Search for the cell housing the specified text and yield its [x, y] center coordinate. 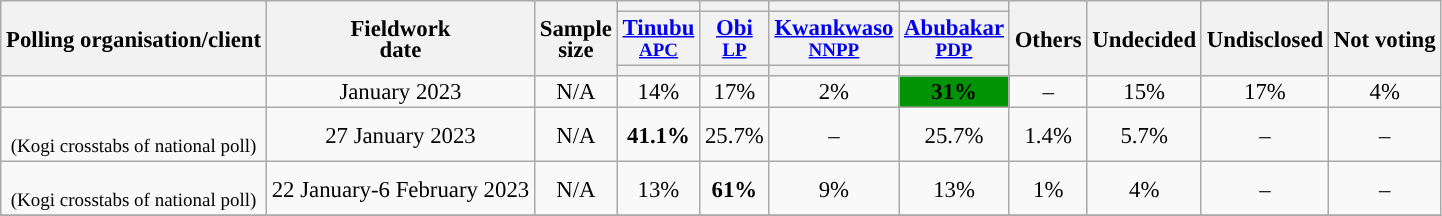
22 January-6 February 2023 [400, 189]
Undisclosed [1264, 38]
Others [1048, 38]
AbubakarPDP [954, 39]
1% [1048, 189]
KwankwasoNNPP [834, 39]
Fieldworkdate [400, 38]
Undecided [1144, 38]
14% [658, 92]
TinubuAPC [658, 39]
5.7% [1144, 135]
Samplesize [576, 38]
27 January 2023 [400, 135]
1.4% [1048, 135]
2% [834, 92]
61% [734, 189]
9% [834, 189]
Not voting [1384, 38]
January 2023 [400, 92]
ObiLP [734, 39]
Polling organisation/client [134, 38]
15% [1144, 92]
31% [954, 92]
41.1% [658, 135]
